Pinpoint the cell where the given text exists, returning its (X, Y) midpoint coordinate. 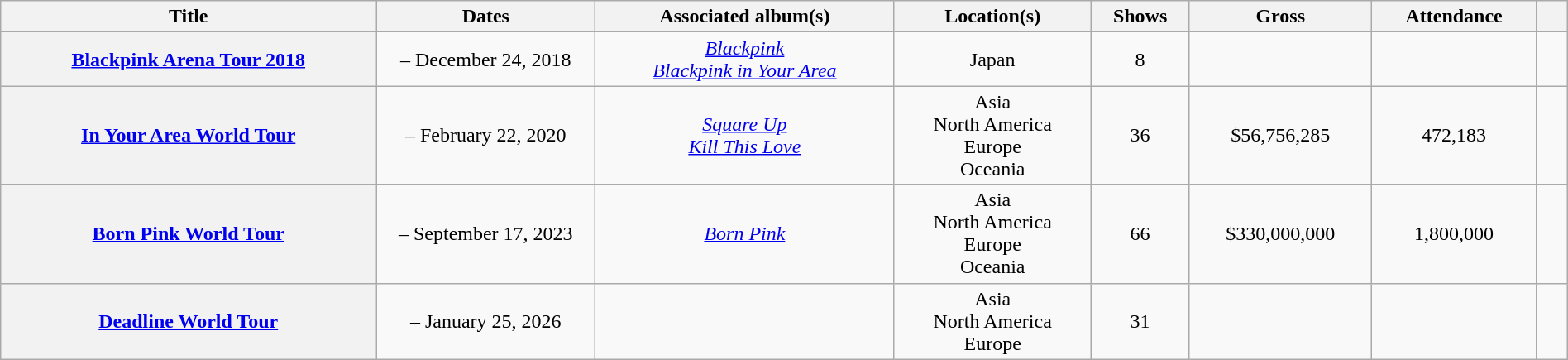
Blackpink Arena Tour 2018 (189, 60)
Deadline World Tour (189, 321)
Dates (486, 17)
AsiaNorth AmericaEurope (992, 321)
Gross (1280, 17)
Born Pink (744, 233)
$330,000,000 (1280, 233)
Associated album(s) (744, 17)
31 (1140, 321)
BlackpinkBlackpink in Your Area (744, 60)
1,800,000 (1454, 233)
472,183 (1454, 136)
8 (1140, 60)
Title (189, 17)
Attendance (1454, 17)
66 (1140, 233)
– February 22, 2020 (486, 136)
– December 24, 2018 (486, 60)
In Your Area World Tour (189, 136)
$56,756,285 (1280, 136)
Japan (992, 60)
Location(s) (992, 17)
36 (1140, 136)
Shows (1140, 17)
Square UpKill This Love (744, 136)
– January 25, 2026 (486, 321)
Born Pink World Tour (189, 233)
– September 17, 2023 (486, 233)
